Identify which cell holds the provided text, then report its [x, y] central coordinate. 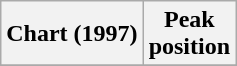
Peakposition [189, 34]
Chart (1997) [72, 34]
